Provide the (X, Y) coordinate of the cell's center where the given text is located.  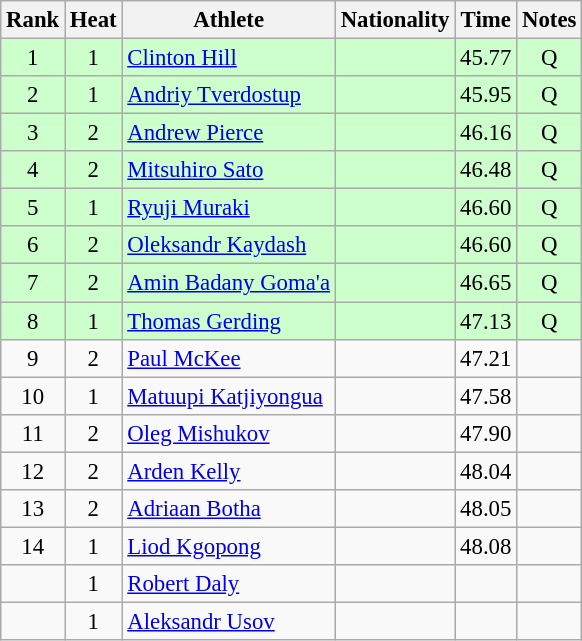
Andrew Pierce (228, 133)
Notes (550, 20)
10 (33, 396)
47.21 (486, 358)
Oleg Mishukov (228, 433)
Aleksandr Usov (228, 621)
Ryuji Muraki (228, 208)
Mitsuhiro Sato (228, 170)
Arden Kelly (228, 471)
46.48 (486, 170)
9 (33, 358)
Liod Kgopong (228, 546)
Nationality (394, 20)
46.65 (486, 283)
Time (486, 20)
Rank (33, 20)
45.95 (486, 95)
47.90 (486, 433)
Thomas Gerding (228, 321)
Heat (94, 20)
6 (33, 245)
47.58 (486, 396)
8 (33, 321)
Oleksandr Kaydash (228, 245)
46.16 (486, 133)
Paul McKee (228, 358)
Adriaan Botha (228, 509)
48.04 (486, 471)
48.05 (486, 509)
48.08 (486, 546)
13 (33, 509)
5 (33, 208)
Matuupi Katjiyongua (228, 396)
14 (33, 546)
3 (33, 133)
Clinton Hill (228, 58)
4 (33, 170)
Robert Daly (228, 584)
11 (33, 433)
12 (33, 471)
47.13 (486, 321)
7 (33, 283)
Athlete (228, 20)
Amin Badany Goma'a (228, 283)
45.77 (486, 58)
Andriy Tverdostup (228, 95)
